Capture the cell that displays the provided text and extract its [X, Y] central coordinate. 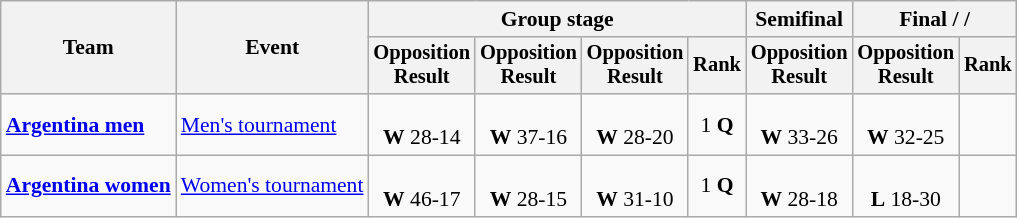
Semifinal [800, 19]
W 37-16 [528, 124]
W 28-20 [636, 124]
Group stage [556, 19]
Men's tournament [272, 124]
W 33-26 [800, 124]
W 28-14 [422, 124]
W 31-10 [636, 186]
Team [88, 48]
Final / / [934, 19]
L 18-30 [906, 186]
W 46-17 [422, 186]
Argentina men [88, 124]
Event [272, 48]
W 28-18 [800, 186]
Women's tournament [272, 186]
Argentina women [88, 186]
W 32-25 [906, 124]
W 28-15 [528, 186]
